Provide the [X, Y] coordinate of the cell's center where the given text is located.  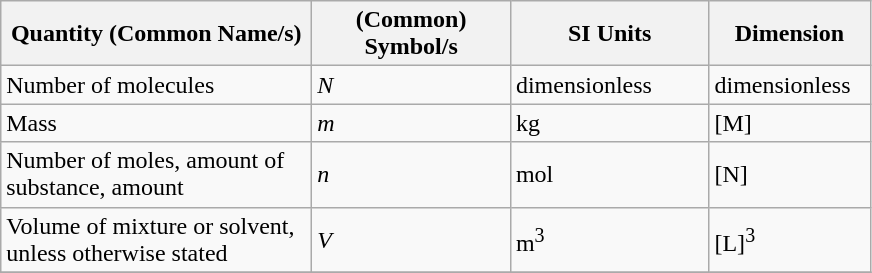
[N] [790, 174]
n [412, 174]
(Common) Symbol/s [412, 34]
kg [610, 123]
[M] [790, 123]
V [412, 240]
Mass [156, 123]
N [412, 85]
Quantity (Common Name/s) [156, 34]
SI Units [610, 34]
Dimension [790, 34]
[L]3 [790, 240]
mol [610, 174]
Volume of mixture or solvent, unless otherwise stated [156, 240]
m [412, 123]
m3 [610, 240]
Number of molecules [156, 85]
Number of moles, amount of substance, amount [156, 174]
